For the text-containing cell, return its midpoint in (x, y) coordinate format. 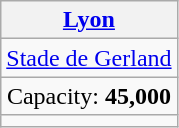
Stade de Gerland (89, 58)
Lyon (89, 20)
Capacity: 45,000 (89, 96)
